Detect which cell encompasses the target text, then output its [x, y] center coordinate. 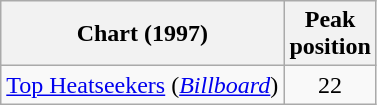
Peakposition [330, 34]
22 [330, 85]
Chart (1997) [142, 34]
Top Heatseekers (Billboard) [142, 85]
